Return the [X, Y] coordinate for the center point of the cell that contains the specified text.  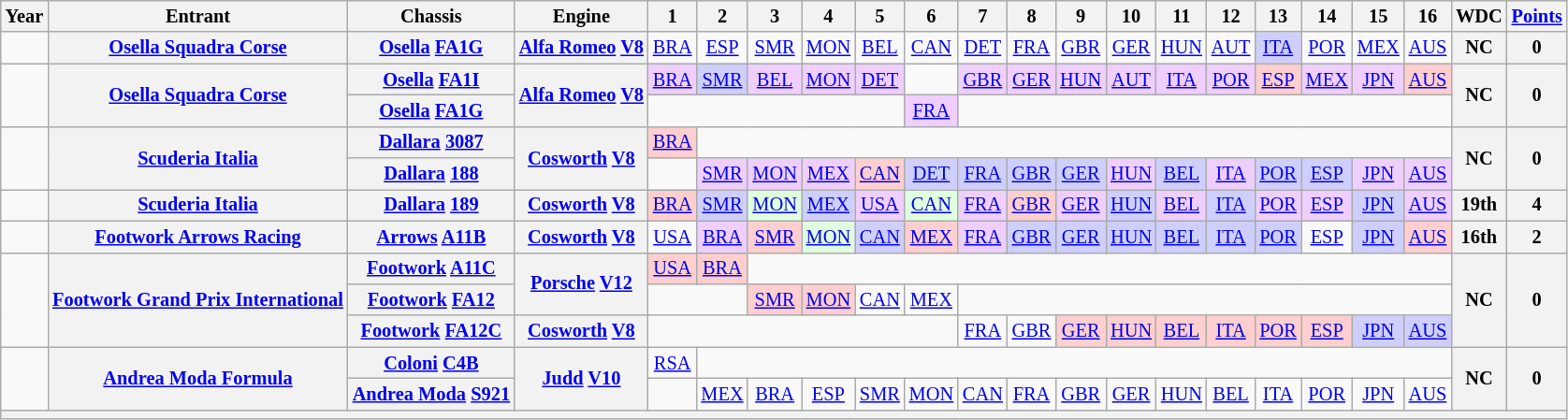
6 [932, 16]
13 [1278, 16]
15 [1379, 16]
7 [982, 16]
Year [24, 16]
11 [1182, 16]
10 [1131, 16]
14 [1327, 16]
Arrows A11B [431, 237]
Footwork A11C [431, 268]
Footwork Arrows Racing [198, 237]
Footwork FA12C [431, 331]
Andrea Moda S921 [431, 394]
Judd V10 [582, 378]
8 [1032, 16]
Dallara 189 [431, 205]
Porsche V12 [582, 284]
12 [1231, 16]
Coloni C4B [431, 363]
Footwork Grand Prix International [198, 299]
Andrea Moda Formula [198, 378]
3 [775, 16]
RSA [673, 363]
5 [879, 16]
1 [673, 16]
Footwork FA12 [431, 299]
Points [1537, 16]
Dallara 3087 [431, 142]
16th [1479, 237]
19th [1479, 205]
Osella FA1I [431, 80]
WDC [1479, 16]
16 [1428, 16]
Engine [582, 16]
9 [1081, 16]
Entrant [198, 16]
Chassis [431, 16]
Dallara 188 [431, 174]
